Find where the given text appears and provide that cell's center as (X, Y) coordinate. 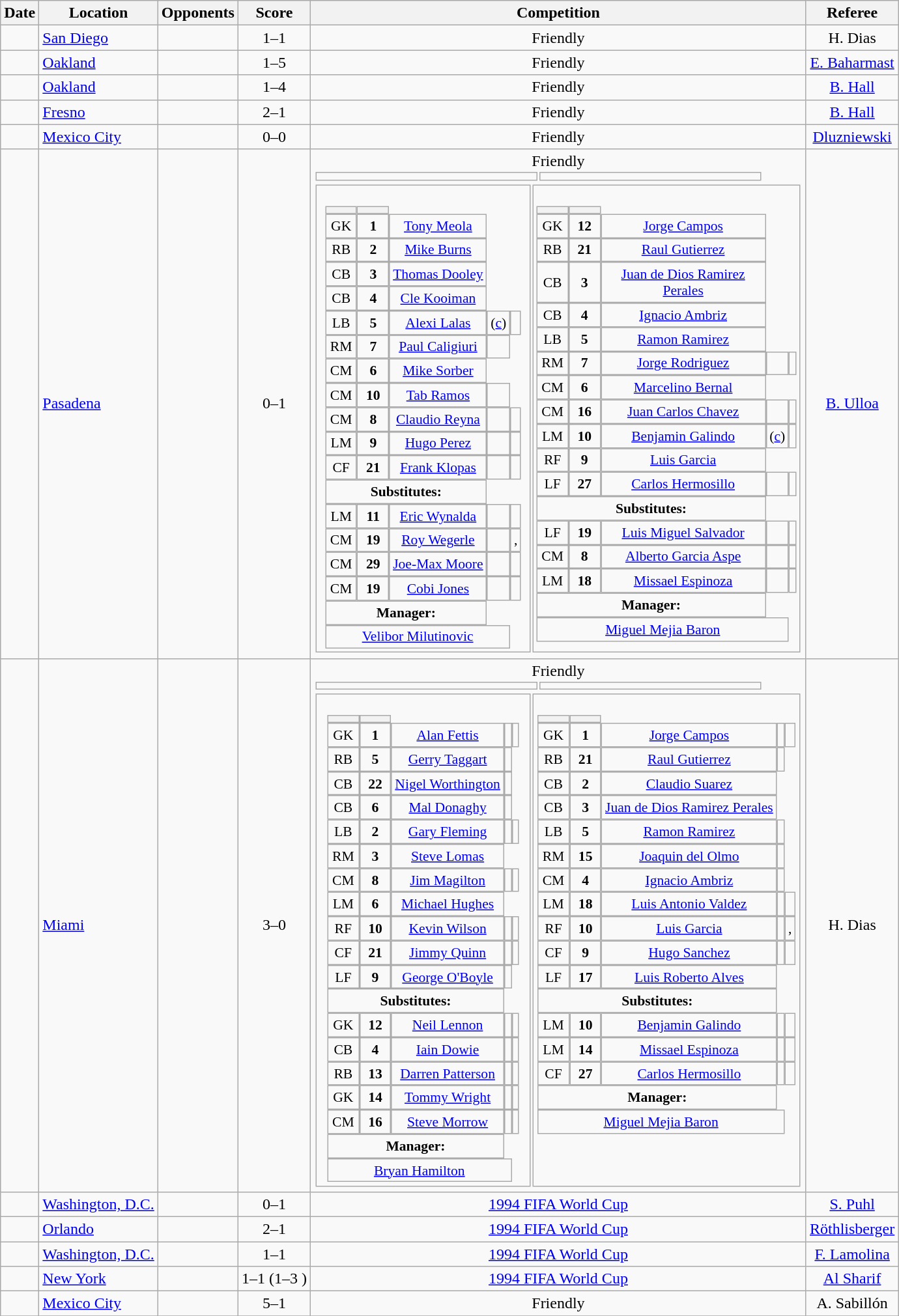
Bryan Hamilton (420, 1169)
E. Baharmast (852, 63)
15 (585, 856)
Mike Burns (438, 250)
Cle Kooiman (438, 298)
Jim Magilton (448, 880)
Eric Wynalda (438, 516)
Hugo Sanchez (689, 952)
Frank Klopas (438, 468)
Tony Meola (438, 225)
Röthlisberger (852, 1229)
1–5 (274, 63)
A. Sabillón (852, 1304)
Luis Roberto Alves (689, 977)
Alberto Garcia Aspe (683, 556)
Thomas Dooley (438, 273)
Velibor Milutinovic (418, 637)
Pasadena (98, 404)
29 (373, 564)
Joe-Max Moore (438, 564)
Date (20, 13)
Neil Lennon (448, 1025)
Steve Morrow (448, 1121)
Iain Dowie (448, 1050)
Jimmy Quinn (448, 952)
5–1 (274, 1304)
Juan Carlos Chavez (683, 412)
Claudio Suarez (689, 783)
Michael Hughes (448, 904)
Opponents (198, 13)
F. Lamolina (852, 1253)
Alan Fettis (448, 735)
Location (98, 13)
Kevin Wilson (448, 929)
0–0 (274, 137)
Cobi Jones (438, 589)
Alexi Lalas (438, 323)
Marcelino Bernal (683, 387)
Joaquin del Olmo (689, 856)
Al Sharif (852, 1279)
13 (375, 1073)
22 (375, 783)
B. Ulloa (852, 404)
Steve Lomas (448, 856)
Competition (558, 13)
Hugo Perez (438, 443)
Darren Patterson (448, 1073)
Gary Fleming (448, 832)
Mal Donaghy (448, 807)
Paul Caligiuri (438, 346)
Tommy Wright (448, 1098)
3–0 (274, 925)
Orlando (98, 1229)
Nigel Worthington (448, 783)
1–1 (1–3 ) (274, 1279)
Tab Ramos (438, 395)
Claudio Reyna (438, 419)
Luis Miguel Salvador (683, 533)
Luis Antonio Valdez (689, 904)
Dluzniewski (852, 137)
Roy Wegerle (438, 540)
S. Puhl (852, 1204)
Jorge Rodriguez (683, 363)
11 (373, 516)
Score (274, 13)
Gerry Taggart (448, 759)
Mike Sorber (438, 371)
Fresno (98, 112)
Miami (98, 925)
Referee (852, 13)
1–4 (274, 87)
George O'Boyle (448, 977)
San Diego (98, 38)
17 (585, 977)
New York (98, 1279)
